Extract the (x, y) coordinate from the center of the cell holding the provided text.  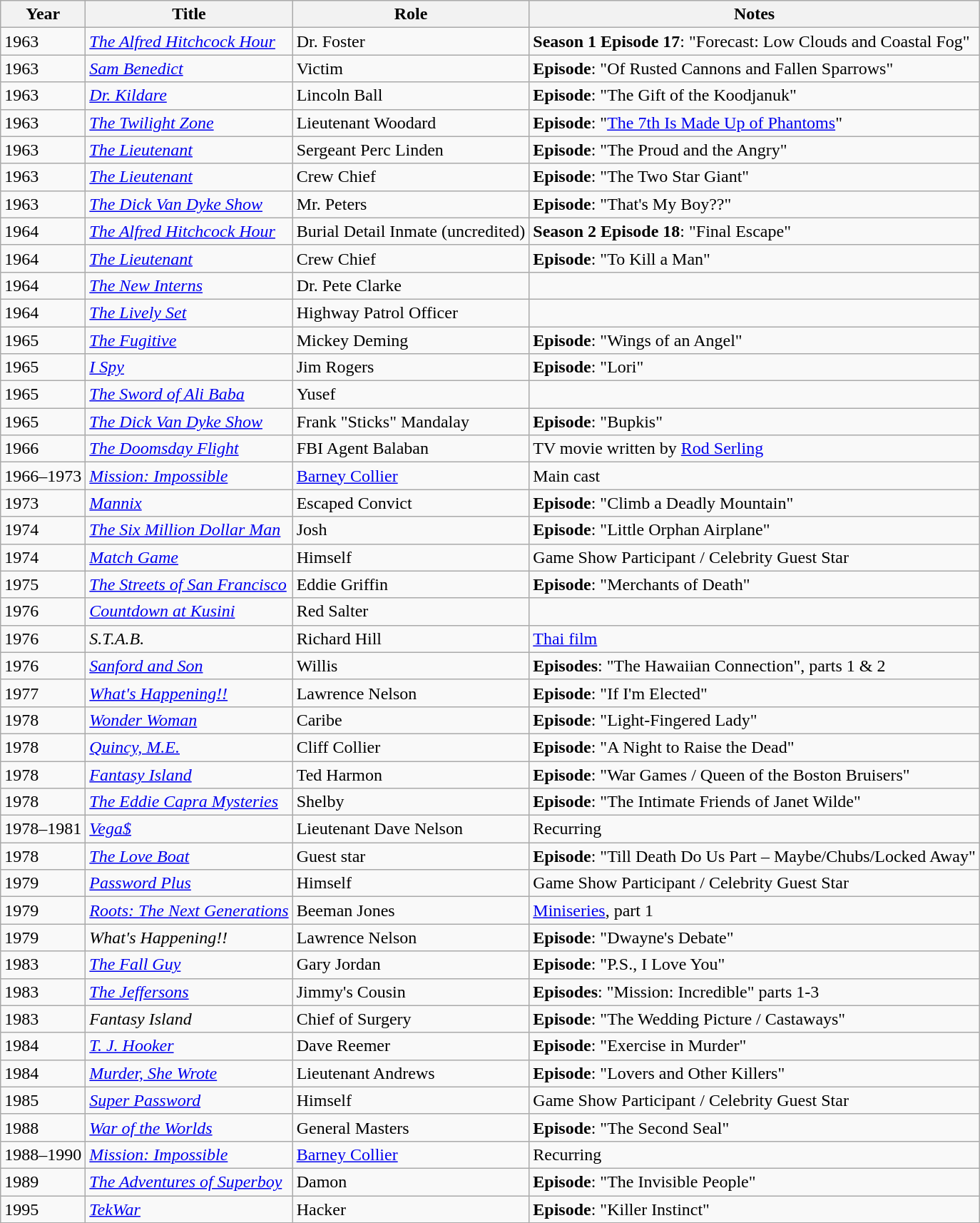
Highway Patrol Officer (411, 313)
Frank "Sticks" Mandalay (411, 422)
TV movie written by Rod Serling (755, 449)
Episode: "Wings of an Angel" (755, 340)
Episode: "The Two Star Giant" (755, 177)
Miniseries, part 1 (755, 910)
Beeman Jones (411, 910)
Damon (411, 1182)
Willis (411, 666)
Episode: "Light-Fingered Lady" (755, 720)
Episode: "The Invisible People" (755, 1182)
TekWar (189, 1209)
Main cast (755, 476)
1988 (43, 1127)
Wonder Woman (189, 720)
The Fugitive (189, 340)
Red Salter (411, 611)
Mickey Deming (411, 340)
Episode: "Till Death Do Us Part – Maybe/Chubs/Locked Away" (755, 856)
FBI Agent Balaban (411, 449)
The Doomsday Flight (189, 449)
Episode: "The Second Seal" (755, 1127)
Lieutenant Andrews (411, 1073)
Vega$ (189, 829)
Richard Hill (411, 639)
The Eddie Capra Mysteries (189, 802)
The Six Million Dollar Man (189, 530)
Episode: "If I'm Elected" (755, 693)
The Sword of Ali Baba (189, 395)
1975 (43, 584)
Guest star (411, 856)
Episode: "Dwayne's Debate" (755, 938)
Episode: "That's My Boy??" (755, 204)
Dave Reemer (411, 1046)
Episode: "Climb a Deadly Mountain" (755, 503)
The New Interns (189, 285)
Dr. Foster (411, 41)
Murder, She Wrote (189, 1073)
Episode: "Merchants of Death" (755, 584)
Sanford and Son (189, 666)
Year (43, 14)
The Streets of San Francisco (189, 584)
Victim (411, 68)
War of the Worlds (189, 1127)
Caribe (411, 720)
1995 (43, 1209)
Roots: The Next Generations (189, 910)
Password Plus (189, 883)
Episode: "Little Orphan Airplane" (755, 530)
Josh (411, 530)
Episode: "Killer Instinct" (755, 1209)
S.T.A.B. (189, 639)
Episodes: "Mission: Incredible" parts 1-3 (755, 992)
Episode: "Bupkis" (755, 422)
Sergeant Perc Linden (411, 150)
Quincy, M.E. (189, 747)
Match Game (189, 557)
Role (411, 14)
1985 (43, 1100)
Escaped Convict (411, 503)
Episode: "P.S., I Love You" (755, 965)
1973 (43, 503)
Yusef (411, 395)
I Spy (189, 367)
Episode: "Exercise in Murder" (755, 1046)
Lincoln Ball (411, 96)
Mannix (189, 503)
Episode: "The Gift of the Koodjanuk" (755, 96)
Episode: "War Games / Queen of the Boston Bruisers" (755, 774)
Jim Rogers (411, 367)
1966 (43, 449)
Sam Benedict (189, 68)
1989 (43, 1182)
Episode: "Lori" (755, 367)
Title (189, 14)
The Adventures of Superboy (189, 1182)
Episodes: "The Hawaiian Connection", parts 1 & 2 (755, 666)
Shelby (411, 802)
The Jeffersons (189, 992)
Episode: "The Proud and the Angry" (755, 150)
Episode: "Of Rusted Cannons and Fallen Sparrows" (755, 68)
Thai film (755, 639)
Mr. Peters (411, 204)
Countdown at Kusini (189, 611)
Episode: "The 7th Is Made Up of Phantoms" (755, 123)
Lieutenant Dave Nelson (411, 829)
Chief of Surgery (411, 1019)
Jimmy's Cousin (411, 992)
Episode: "Lovers and Other Killers" (755, 1073)
Cliff Collier (411, 747)
Season 1 Episode 17: "Forecast: Low Clouds and Coastal Fog" (755, 41)
Episode: "A Night to Raise the Dead" (755, 747)
Eddie Griffin (411, 584)
Ted Harmon (411, 774)
1966–1973 (43, 476)
The Love Boat (189, 856)
General Masters (411, 1127)
1988–1990 (43, 1155)
Dr. Pete Clarke (411, 285)
Episode: "To Kill a Man" (755, 258)
1977 (43, 693)
Gary Jordan (411, 965)
Super Password (189, 1100)
Notes (755, 14)
Season 2 Episode 18: "Final Escape" (755, 231)
Episode: "The Wedding Picture / Castaways" (755, 1019)
Burial Detail Inmate (uncredited) (411, 231)
1978–1981 (43, 829)
Lieutenant Woodard (411, 123)
The Twilight Zone (189, 123)
Dr. Kildare (189, 96)
The Fall Guy (189, 965)
Episode: "The Intimate Friends of Janet Wilde" (755, 802)
Hacker (411, 1209)
The Lively Set (189, 313)
T. J. Hooker (189, 1046)
